Provide the [x, y] coordinate of the cell's center where the given text is located.  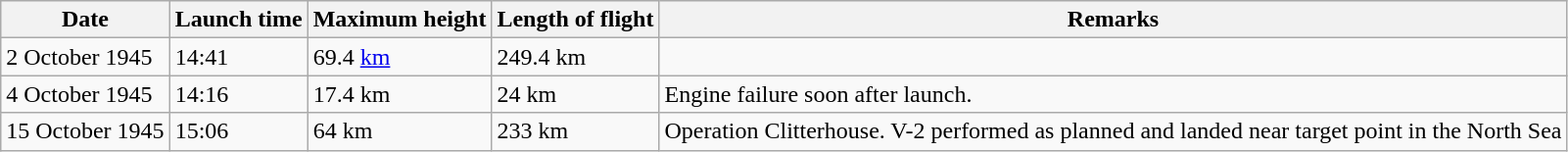
64 km [400, 131]
Remarks [1113, 20]
Engine failure soon after launch. [1113, 94]
Maximum height [400, 20]
15 October 1945 [85, 131]
69.4 km [400, 57]
Date [85, 20]
15:06 [239, 131]
4 October 1945 [85, 94]
2 October 1945 [85, 57]
17.4 km [400, 94]
24 km [576, 94]
14:41 [239, 57]
14:16 [239, 94]
Length of flight [576, 20]
233 km [576, 131]
249.4 km [576, 57]
Launch time [239, 20]
Operation Clitterhouse. V-2 performed as planned and landed near target point in the North Sea [1113, 131]
